From the cell containing the given text, extract its center point as (x, y) coordinate. 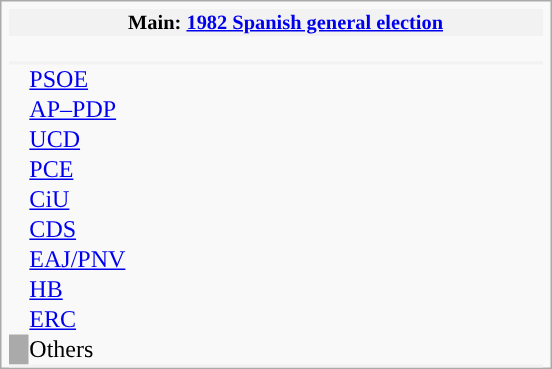
PCE (108, 170)
Main: 1982 Spanish general election (286, 22)
UCD (108, 140)
HB (108, 290)
Others (108, 350)
CiU (108, 200)
AP–PDP (108, 110)
CDS (108, 230)
PSOE (108, 80)
EAJ/PNV (108, 260)
ERC (108, 320)
